Scan for the cell matching the given text and deliver its [x, y] coordinate at center. 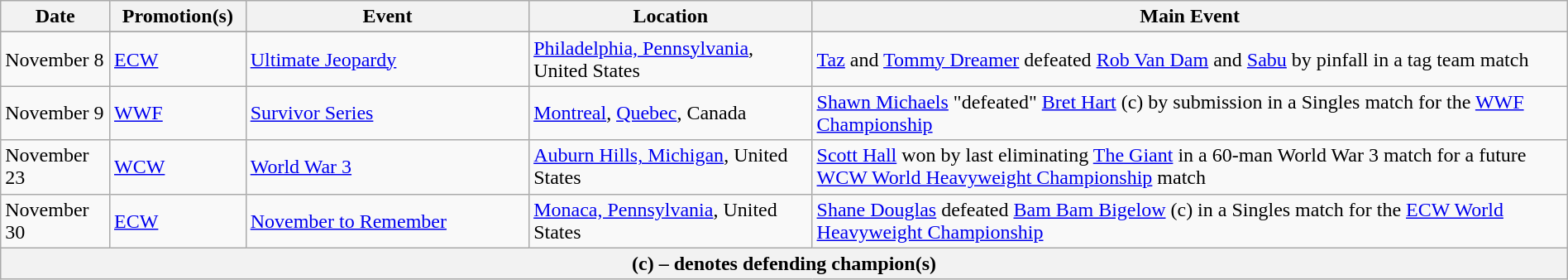
Montreal, Quebec, Canada [671, 113]
WWF [179, 113]
Promotion(s) [179, 17]
Survivor Series [387, 113]
Ultimate Jeopardy [387, 60]
Auburn Hills, Michigan, United States [671, 167]
Philadelphia, Pennsylvania, United States [671, 60]
November 8 [55, 60]
Shawn Michaels "defeated" Bret Hart (c) by submission in a Singles match for the WWF Championship [1189, 113]
World War 3 [387, 167]
November 9 [55, 113]
November 23 [55, 167]
WCW [179, 167]
Shane Douglas defeated Bam Bam Bigelow (c) in a Singles match for the ECW World Heavyweight Championship [1189, 220]
November to Remember [387, 220]
Main Event [1189, 17]
Date [55, 17]
Monaca, Pennsylvania, United States [671, 220]
Event [387, 17]
Location [671, 17]
November 30 [55, 220]
Taz and Tommy Dreamer defeated Rob Van Dam and Sabu by pinfall in a tag team match [1189, 60]
Scott Hall won by last eliminating The Giant in a 60-man World War 3 match for a future WCW World Heavyweight Championship match [1189, 167]
(c) – denotes defending champion(s) [784, 263]
